Provide the (X, Y) coordinate of the cell's center where the given text is located.  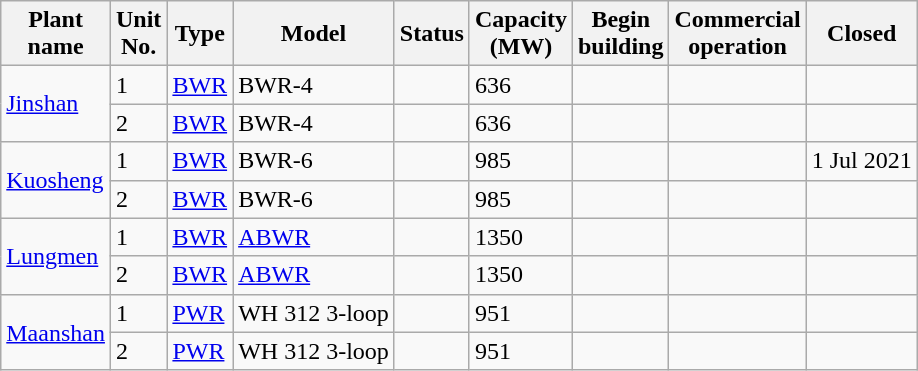
Model (314, 34)
Beginbuilding (620, 34)
1 Jul 2021 (862, 161)
Status (432, 34)
Plantname (56, 34)
Commercialoperation (738, 34)
Kuosheng (56, 180)
Type (200, 34)
Closed (862, 34)
Capacity(MW) (520, 34)
UnitNo. (138, 34)
Lungmen (56, 256)
Jinshan (56, 104)
Maanshan (56, 332)
